Output the (x, y) coordinate of the center of the cell containing the given text.  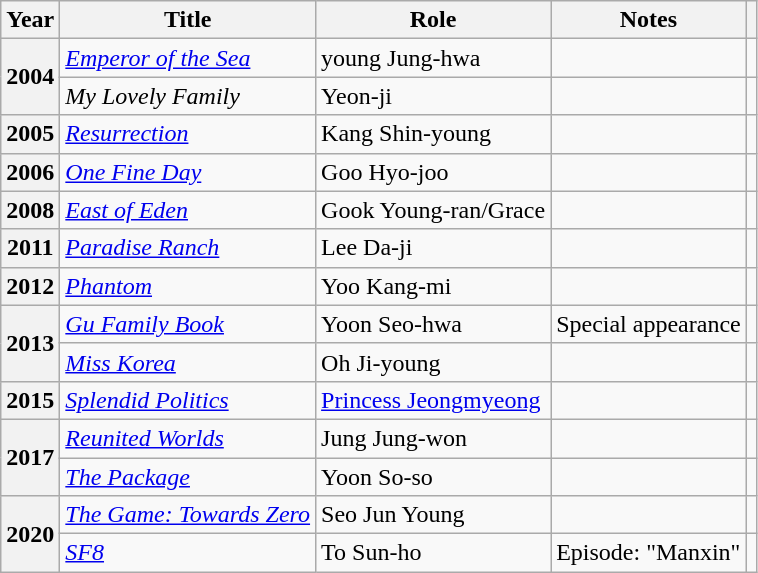
Lee Da-ji (434, 248)
2008 (30, 210)
2004 (30, 77)
Princess Jeongmyeong (434, 400)
My Lovely Family (188, 96)
2006 (30, 172)
Notes (649, 20)
Gook Young-ran/Grace (434, 210)
2017 (30, 457)
2005 (30, 134)
East of Eden (188, 210)
Episode: "Manxin" (649, 553)
Yeon-ji (434, 96)
The Package (188, 477)
Emperor of the Sea (188, 58)
SF8 (188, 553)
Oh Ji-young (434, 362)
Splendid Politics (188, 400)
young Jung-hwa (434, 58)
2015 (30, 400)
Miss Korea (188, 362)
Gu Family Book (188, 324)
One Fine Day (188, 172)
Jung Jung-won (434, 438)
2012 (30, 286)
2011 (30, 248)
Paradise Ranch (188, 248)
Yoo Kang-mi (434, 286)
Reunited Worlds (188, 438)
Title (188, 20)
Role (434, 20)
Phantom (188, 286)
The Game: Towards Zero (188, 515)
Goo Hyo-joo (434, 172)
Resurrection (188, 134)
Yoon So-so (434, 477)
2013 (30, 343)
To Sun-ho (434, 553)
Kang Shin-young (434, 134)
Special appearance (649, 324)
2020 (30, 534)
Yoon Seo-hwa (434, 324)
Seo Jun Young (434, 515)
Year (30, 20)
